Extract the [X, Y] coordinate from the center of the cell holding the provided text.  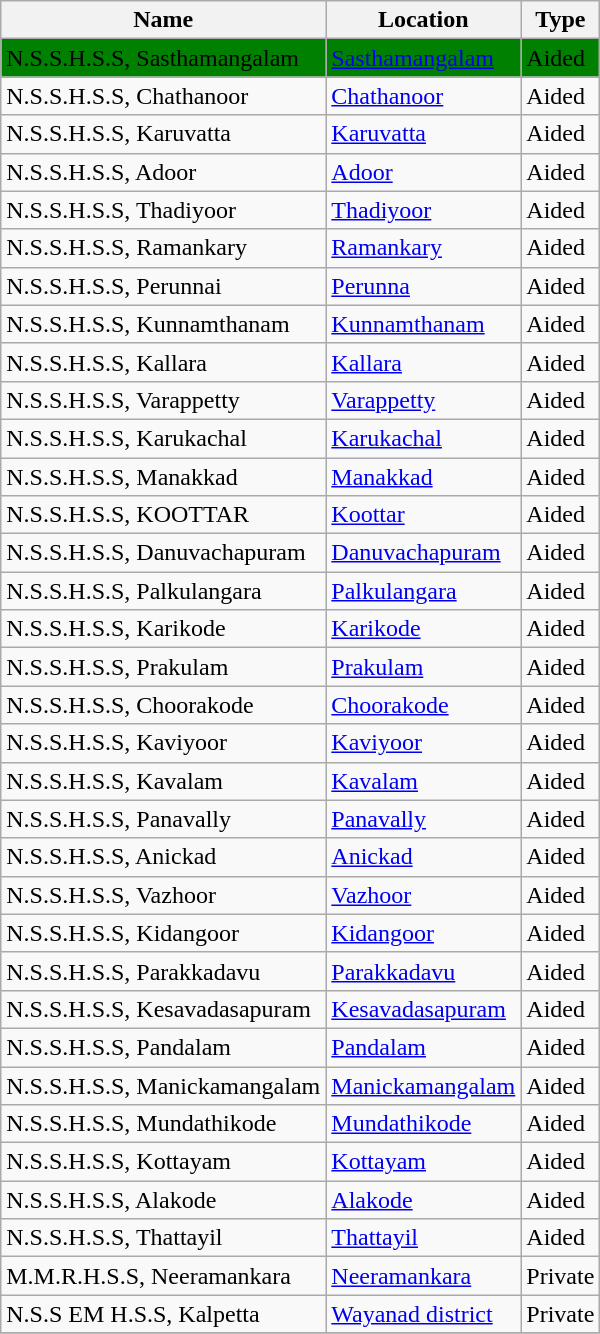
Thadiyoor [424, 210]
Vazhoor [424, 895]
N.S.S.H.S.S, Kallara [164, 362]
Karuvatta [424, 134]
Panavally [424, 819]
N.S.S.H.S.S, Kaviyoor [164, 743]
Kidangoor [424, 933]
Kavalam [424, 781]
Kallara [424, 362]
M.M.R.H.S.S, Neeramankara [164, 1276]
Location [424, 20]
Koottar [424, 515]
N.S.S.H.S.S, Kottayam [164, 1162]
Kesavadasapuram [424, 1009]
N.S.S EM H.S.S, Kalpetta [164, 1314]
Kunnamthanam [424, 324]
Type [560, 20]
N.S.S.H.S.S, Kesavadasapuram [164, 1009]
N.S.S.H.S.S, Kavalam [164, 781]
N.S.S.H.S.S, Karukachal [164, 438]
N.S.S.H.S.S, Manickamangalam [164, 1085]
N.S.S.H.S.S, Alakode [164, 1200]
N.S.S.H.S.S, Adoor [164, 172]
N.S.S.H.S.S, Danuvachapuram [164, 553]
Sasthamangalam [424, 58]
N.S.S.H.S.S, Panavally [164, 819]
Prakulam [424, 667]
N.S.S.H.S.S, Manakkad [164, 477]
Mundathikode [424, 1124]
Ramankary [424, 248]
N.S.S.H.S.S, Kidangoor [164, 933]
N.S.S.H.S.S, Mundathikode [164, 1124]
Pandalam [424, 1047]
N.S.S.H.S.S, Parakkadavu [164, 971]
Adoor [424, 172]
N.S.S.H.S.S, Palkulangara [164, 591]
Neeramankara [424, 1276]
N.S.S.H.S.S, Karuvatta [164, 134]
Chathanoor [424, 96]
Varappetty [424, 400]
N.S.S.H.S.S, Choorakode [164, 705]
Alakode [424, 1200]
N.S.S.H.S.S, Kunnamthanam [164, 324]
Wayanad district [424, 1314]
N.S.S.H.S.S, Thattayil [164, 1238]
N.S.S.H.S.S, Chathanoor [164, 96]
N.S.S.H.S.S, Sasthamangalam [164, 58]
N.S.S.H.S.S, Prakulam [164, 667]
Karikode [424, 629]
Palkulangara [424, 591]
N.S.S.H.S.S, Pandalam [164, 1047]
N.S.S.H.S.S, Vazhoor [164, 895]
N.S.S.H.S.S, Anickad [164, 857]
Parakkadavu [424, 971]
Manakkad [424, 477]
N.S.S.H.S.S, Varappetty [164, 400]
Danuvachapuram [424, 553]
N.S.S.H.S.S, Karikode [164, 629]
Manickamangalam [424, 1085]
Karukachal [424, 438]
Anickad [424, 857]
N.S.S.H.S.S, Perunnai [164, 286]
N.S.S.H.S.S, KOOTTAR [164, 515]
Kottayam [424, 1162]
Name [164, 20]
Choorakode [424, 705]
Perunna [424, 286]
N.S.S.H.S.S, Thadiyoor [164, 210]
Thattayil [424, 1238]
Kaviyoor [424, 743]
N.S.S.H.S.S, Ramankary [164, 248]
